Scan for the cell matching the given text and deliver its [X, Y] coordinate at center. 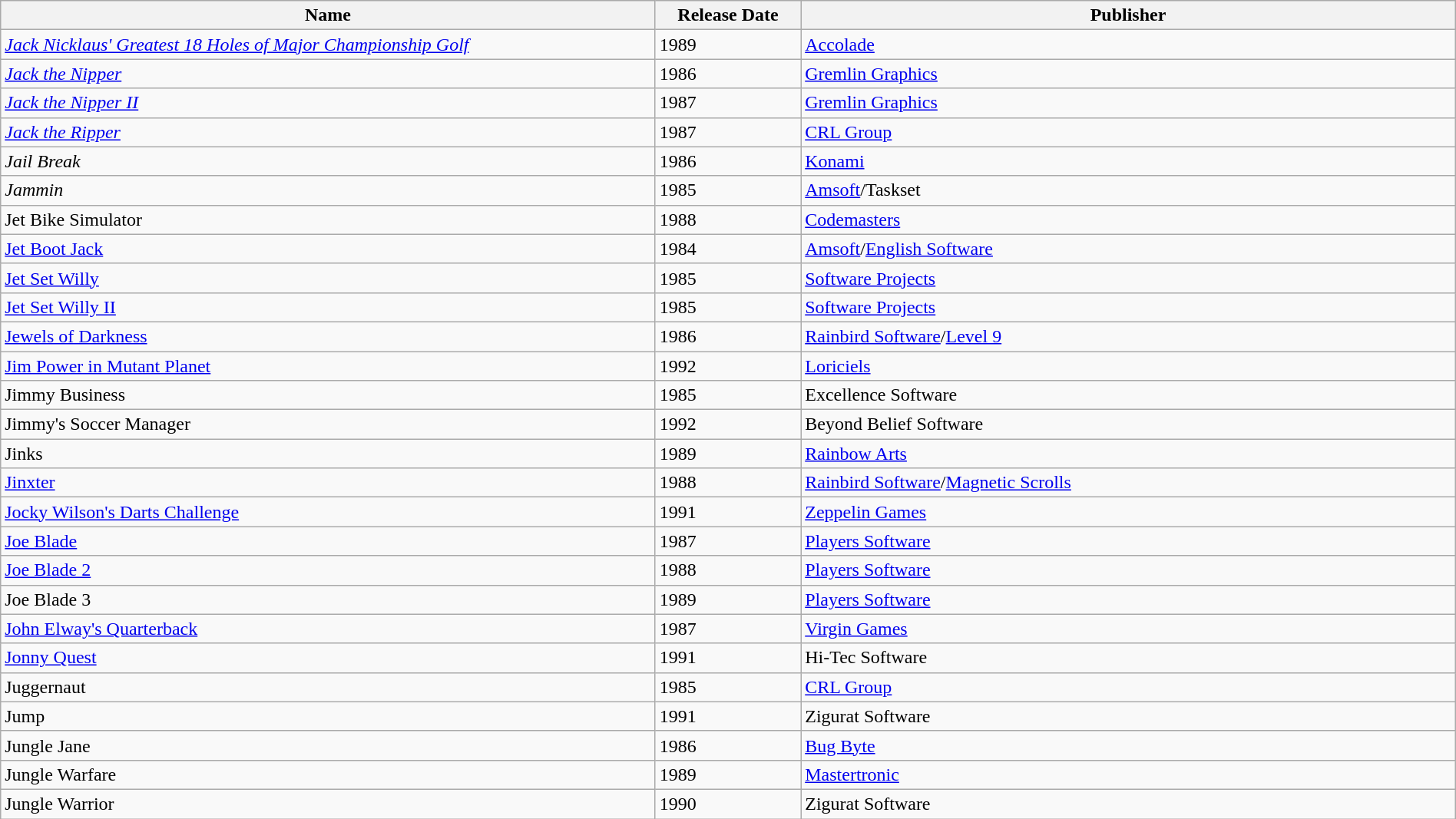
Konami [1129, 161]
Hi-Tec Software [1129, 658]
Jewels of Darkness [329, 336]
Jet Set Willy II [329, 307]
Publisher [1129, 15]
Excellence Software [1129, 395]
Jack the Nipper [329, 74]
1984 [728, 249]
Jump [329, 716]
1990 [728, 804]
Jack Nicklaus' Greatest 18 Holes of Major Championship Golf [329, 45]
Rainbird Software/Magnetic Scrolls [1129, 483]
John Elway's Quarterback [329, 629]
Jungle Warfare [329, 774]
Joe Blade 2 [329, 570]
Accolade [1129, 45]
Jimmy Business [329, 395]
Beyond Belief Software [1129, 424]
Codemasters [1129, 220]
Jet Bike Simulator [329, 220]
Joe Blade 3 [329, 599]
Release Date [728, 15]
Bug Byte [1129, 745]
Jet Boot Jack [329, 249]
Jinxter [329, 483]
Jack the Ripper [329, 132]
Jet Set Willy [329, 278]
Jim Power in Mutant Planet [329, 366]
Jack the Nipper II [329, 103]
Rainbow Arts [1129, 454]
Jimmy's Soccer Manager [329, 424]
Juggernaut [329, 687]
Name [329, 15]
Virgin Games [1129, 629]
Mastertronic [1129, 774]
Rainbird Software/Level 9 [1129, 336]
Zeppelin Games [1129, 512]
Jonny Quest [329, 658]
Joe Blade [329, 541]
Jungle Warrior [329, 804]
Jungle Jane [329, 745]
Amsoft/English Software [1129, 249]
Jocky Wilson's Darts Challenge [329, 512]
Loriciels [1129, 366]
Jammin [329, 190]
Amsoft/Taskset [1129, 190]
Jinks [329, 454]
Jail Break [329, 161]
